Return (x, y) of the center of cell containing provided text 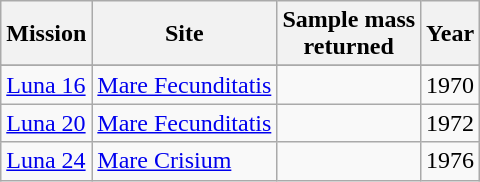
Year (450, 34)
Sample massreturned (349, 34)
1972 (450, 123)
Luna 24 (46, 161)
1976 (450, 161)
Luna 20 (46, 123)
Luna 16 (46, 85)
1970 (450, 85)
Site (184, 34)
Mare Crisium (184, 161)
Mission (46, 34)
